Provide the [X, Y] coordinate of the cell's center where the given text is located.  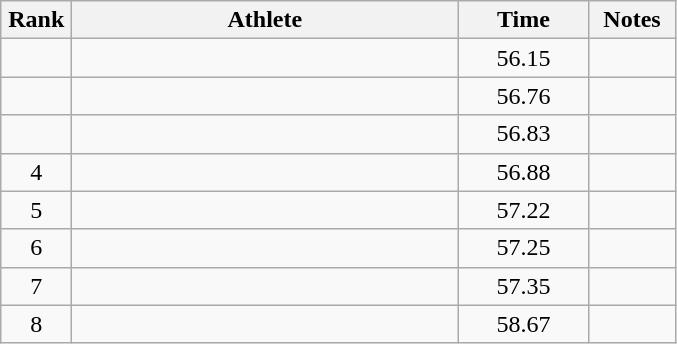
57.35 [524, 286]
Rank [36, 20]
Notes [632, 20]
56.76 [524, 96]
57.25 [524, 248]
6 [36, 248]
8 [36, 324]
Time [524, 20]
5 [36, 210]
57.22 [524, 210]
7 [36, 286]
58.67 [524, 324]
56.83 [524, 134]
56.88 [524, 172]
4 [36, 172]
56.15 [524, 58]
Athlete [265, 20]
